Output the (X, Y) coordinate of the center of the cell containing the given text.  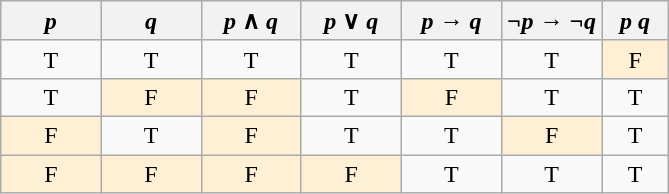
q (151, 21)
p (51, 21)
p ∨ q (351, 21)
p → q (451, 21)
p q (636, 21)
p ∧ q (251, 21)
¬p → ¬q (551, 21)
